Pinpoint the cell where the given text exists, returning its (x, y) midpoint coordinate. 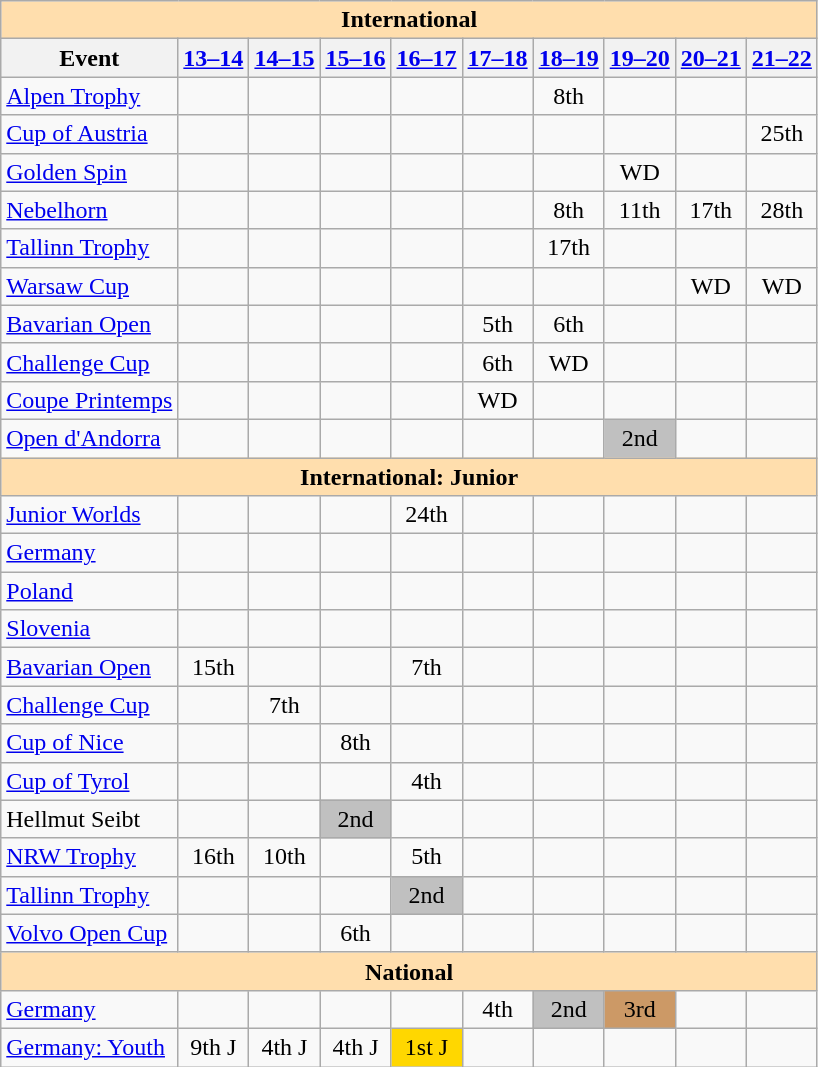
Poland (90, 591)
National (410, 971)
28th (782, 210)
Open d'Andorra (90, 438)
25th (782, 134)
Cup of Austria (90, 134)
15th (214, 667)
Cup of Tyrol (90, 781)
17–18 (498, 58)
1st J (426, 1047)
Germany: Youth (90, 1047)
Hellmut Seibt (90, 819)
20–21 (710, 58)
International (410, 20)
21–22 (782, 58)
Volvo Open Cup (90, 933)
15–16 (356, 58)
10th (284, 857)
13–14 (214, 58)
Warsaw Cup (90, 286)
Junior Worlds (90, 515)
18–19 (568, 58)
16th (214, 857)
14–15 (284, 58)
NRW Trophy (90, 857)
Nebelhorn (90, 210)
24th (426, 515)
Golden Spin (90, 172)
11th (640, 210)
9th J (214, 1047)
Alpen Trophy (90, 96)
Event (90, 58)
Cup of Nice (90, 743)
16–17 (426, 58)
International: Junior (410, 477)
Coupe Printemps (90, 400)
3rd (640, 1009)
19–20 (640, 58)
Slovenia (90, 629)
